Return the [X, Y] coordinate for the center point of the cell that contains the specified text.  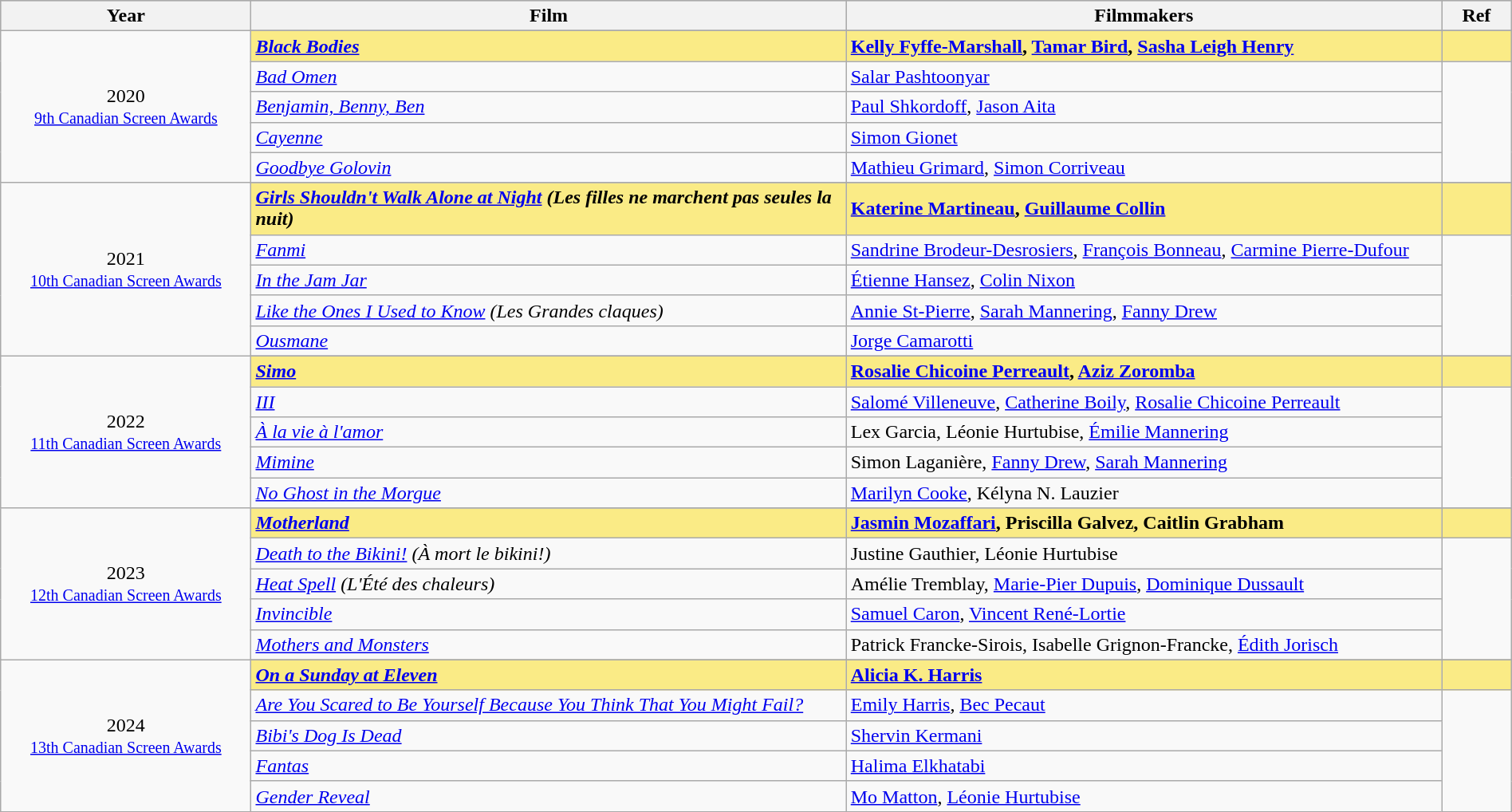
Simon Gionet [1144, 137]
Simon Laganière, Fanny Drew, Sarah Mannering [1144, 463]
Rosalie Chicoine Perreault, Aziz Zoromba [1144, 371]
Mathieu Grimard, Simon Corriveau [1144, 168]
Invincible [549, 614]
Samuel Caron, Vincent René-Lortie [1144, 614]
Ref [1477, 16]
On a Sunday at Eleven [549, 675]
2020 9th Canadian Screen Awards [126, 107]
Shervin Kermani [1144, 735]
No Ghost in the Morgue [549, 493]
Motherland [549, 523]
Gender Reveal [549, 796]
III [549, 401]
Are You Scared to Be Yourself Because You Think That You Might Fail? [549, 705]
Bibi's Dog Is Dead [549, 735]
Sandrine Brodeur-Desrosiers, François Bonneau, Carmine Pierre-Dufour [1144, 250]
Heat Spell (L'Été des chaleurs) [549, 584]
Alicia K. Harris [1144, 675]
Mothers and Monsters [549, 644]
Halima Elkhatabi [1144, 766]
Year [126, 16]
Mo Matton, Léonie Hurtubise [1144, 796]
Marilyn Cooke, Kélyna N. Lauzier [1144, 493]
Film [549, 16]
Black Bodies [549, 46]
Patrick Francke-Sirois, Isabelle Grignon-Francke, Édith Jorisch [1144, 644]
Cayenne [549, 137]
Mimine [549, 463]
Étienne Hansez, Colin Nixon [1144, 280]
2024 13th Canadian Screen Awards [126, 735]
2021 10th Canadian Screen Awards [126, 270]
Benjamin, Benny, Ben [549, 107]
Jasmin Mozaffari, Priscilla Galvez, Caitlin Grabham [1144, 523]
Jorge Camarotti [1144, 341]
Annie St-Pierre, Sarah Mannering, Fanny Drew [1144, 310]
Lex Garcia, Léonie Hurtubise, Émilie Mannering [1144, 432]
Girls Shouldn't Walk Alone at Night (Les filles ne marchent pas seules la nuit) [549, 209]
Like the Ones I Used to Know (Les Grandes claques) [549, 310]
Katerine Martineau, Guillaume Collin [1144, 209]
Kelly Fyffe-Marshall, Tamar Bird, Sasha Leigh Henry [1144, 46]
Fantas [549, 766]
Simo [549, 371]
2023 12th Canadian Screen Awards [126, 584]
In the Jam Jar [549, 280]
Amélie Tremblay, Marie-Pier Dupuis, Dominique Dussault [1144, 584]
Salomé Villeneuve, Catherine Boily, Rosalie Chicoine Perreault [1144, 401]
Bad Omen [549, 77]
2022 11th Canadian Screen Awards [126, 432]
Death to the Bikini! (À mort le bikini!) [549, 554]
Emily Harris, Bec Pecaut [1144, 705]
Filmmakers [1144, 16]
Goodbye Golovin [549, 168]
Justine Gauthier, Léonie Hurtubise [1144, 554]
À la vie à l'amor [549, 432]
Salar Pashtoonyar [1144, 77]
Fanmi [549, 250]
Ousmane [549, 341]
Paul Shkordoff, Jason Aita [1144, 107]
